Capture the cell that displays the provided text and extract its [X, Y] central coordinate. 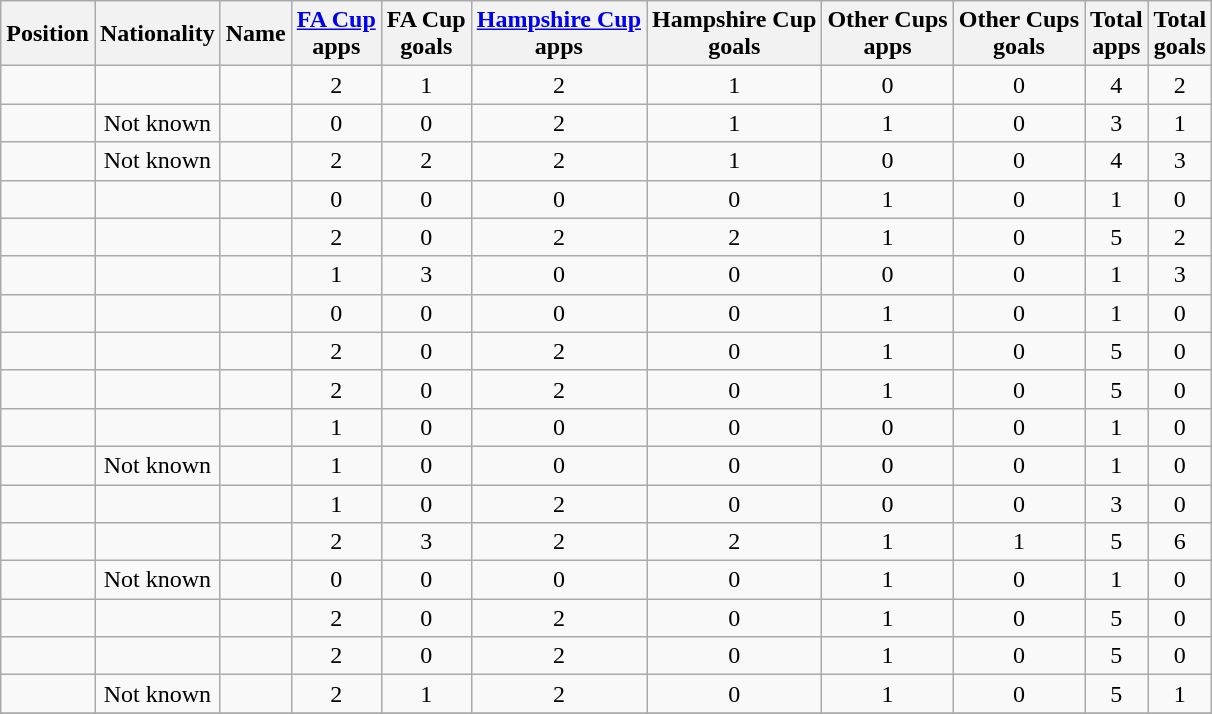
Name [256, 34]
Hampshire Cupapps [558, 34]
Totalapps [1117, 34]
Position [48, 34]
FA Cupgoals [426, 34]
Nationality [157, 34]
FA Cupapps [336, 34]
Other Cupsgoals [1018, 34]
Totalgoals [1180, 34]
Other Cupsapps [888, 34]
6 [1180, 542]
Hampshire Cupgoals [734, 34]
